Capture the cell that displays the provided text and extract its [x, y] central coordinate. 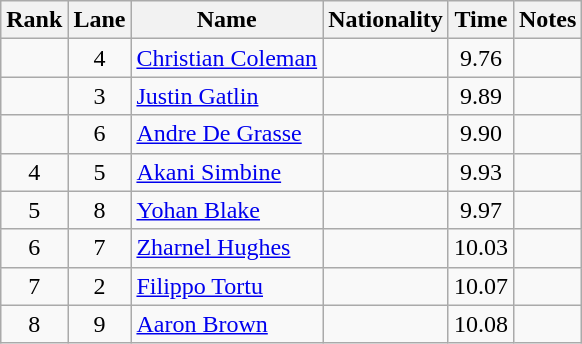
10.08 [480, 324]
Zharnel Hughes [227, 248]
Rank [34, 20]
Andre De Grasse [227, 134]
Justin Gatlin [227, 96]
Time [480, 20]
9.97 [480, 210]
Name [227, 20]
Nationality [386, 20]
Aaron Brown [227, 324]
Christian Coleman [227, 58]
Akani Simbine [227, 172]
Filippo Tortu [227, 286]
Notes [547, 20]
9.90 [480, 134]
9 [100, 324]
9.93 [480, 172]
9.89 [480, 96]
10.03 [480, 248]
10.07 [480, 286]
3 [100, 96]
Yohan Blake [227, 210]
9.76 [480, 58]
2 [100, 286]
Lane [100, 20]
